For the text-containing cell, return its midpoint in [x, y] coordinate format. 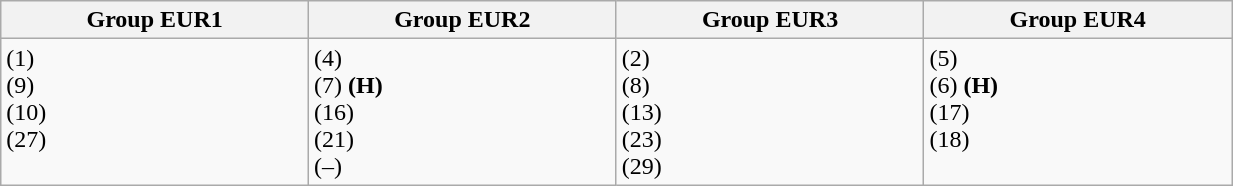
Group EUR2 [462, 20]
Group EUR4 [1078, 20]
Group EUR1 [155, 20]
(4) (7) (H) (16) (21) (–) [462, 112]
(1) (9) (10) (27) [155, 112]
Group EUR3 [770, 20]
(2) (8) (13) (23) (29) [770, 112]
(5) (6) (H) (17) (18) [1078, 112]
